From the cell containing the given text, extract its center point as (x, y) coordinate. 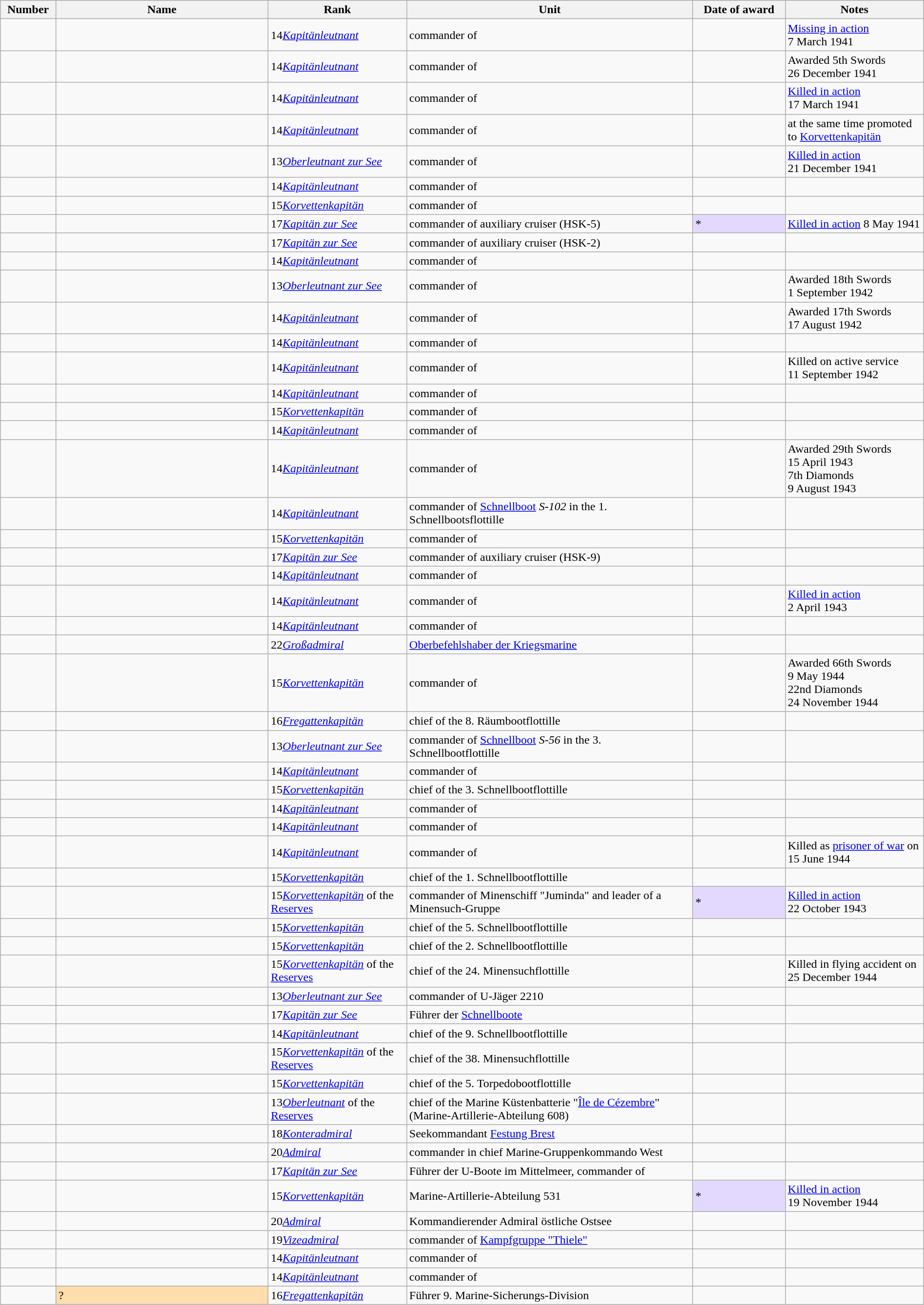
chief of the 8. Räumbootflottille (550, 721)
chief of the 24. Minensuchflottille (550, 971)
Number (28, 10)
chief of the 1. Schnellbootflottille (550, 877)
chief of the 2. Schnellbootflottille (550, 946)
Notes (854, 10)
commander of auxiliary cruiser (HSK-9) (550, 557)
Rank (337, 10)
commander of Kampfgruppe "Thiele" (550, 1240)
commander of Schnellboot S-56 in the 3. Schnellbootflottille (550, 746)
Führer der Schnellboote (550, 1015)
Killed in action 2 April 1943 (854, 600)
Kommandierender Admiral östliche Ostsee (550, 1221)
Awarded 29th Swords 15 April 19437th Diamonds 9 August 1943 (854, 469)
Killed in action 8 May 1941 (854, 224)
Killed in action 22 October 1943 (854, 902)
commander of U-Jäger 2210 (550, 996)
commander of Minenschiff "Juminda" and leader of a Minensuch-Gruppe (550, 902)
commander of Schnellboot S-102 in the 1. Schnellbootsflottille (550, 514)
at the same time promoted to Korvettenkapitän (854, 130)
commander in chief Marine-Gruppenkommando West (550, 1152)
Awarded 18th Swords 1 September 1942 (854, 286)
chief of the 3. Schnellbootflottille (550, 790)
Unit (550, 10)
13Oberleutnant of the Reserves (337, 1108)
Missing in action 7 March 1941 (854, 35)
Marine-Artillerie-Abteilung 531 (550, 1196)
Killed in action 19 November 1944 (854, 1196)
Date of award (739, 10)
19Vizeadmiral (337, 1240)
Killed in action 17 March 1941 (854, 98)
Awarded 66th Swords 9 May 194422nd Diamonds 24 November 1944 (854, 682)
Killed in action 21 December 1941 (854, 162)
Killed in flying accident on 25 December 1944 (854, 971)
Oberbefehlshaber der Kriegsmarine (550, 644)
chief of the 5. Schnellbootflottille (550, 927)
Killed as prisoner of war on 15 June 1944 (854, 852)
Führer der U-Boote im Mittelmeer, commander of (550, 1171)
Führer 9. Marine-Sicherungs-Division (550, 1295)
Killed on active service 11 September 1942 (854, 368)
chief of the Marine Küstenbatterie "Île de Cézembre" (Marine-Artillerie-Abteilung 608) (550, 1108)
? (162, 1295)
Seekommandant Festung Brest (550, 1134)
Awarded 5th Swords 26 December 1941 (854, 66)
commander of auxiliary cruiser (HSK-5) (550, 224)
commander of auxiliary cruiser (HSK-2) (550, 242)
Name (162, 10)
chief of the 38. Minensuchflottille (550, 1058)
18Konteradmiral (337, 1134)
22Großadmiral (337, 644)
Awarded 17th Swords 17 August 1942 (854, 318)
chief of the 5. Torpedobootflottille (550, 1083)
chief of the 9. Schnellbootflottille (550, 1033)
